For the text-containing cell, return its midpoint in (x, y) coordinate format. 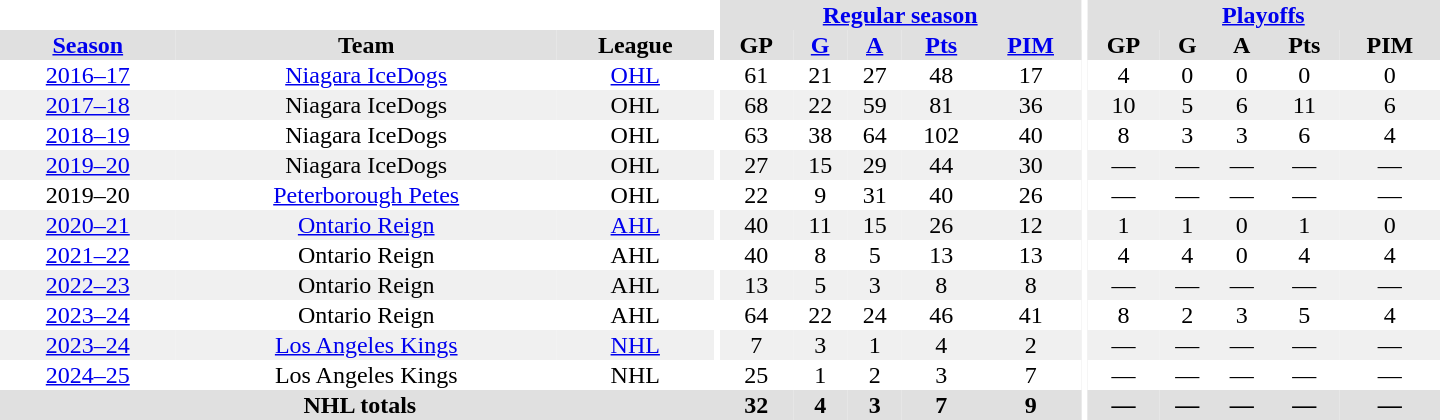
2020–21 (88, 225)
30 (1031, 165)
61 (756, 75)
17 (1031, 75)
League (636, 45)
2016–17 (88, 75)
29 (874, 165)
Playoffs (1264, 15)
68 (756, 105)
38 (820, 135)
102 (942, 135)
32 (756, 405)
24 (874, 315)
2021–22 (88, 255)
48 (942, 75)
10 (1124, 105)
Peterborough Petes (366, 195)
81 (942, 105)
25 (756, 375)
21 (820, 75)
2022–23 (88, 285)
Team (366, 45)
41 (1031, 315)
NHL totals (360, 405)
Season (88, 45)
63 (756, 135)
36 (1031, 105)
44 (942, 165)
12 (1031, 225)
31 (874, 195)
2018–19 (88, 135)
2017–18 (88, 105)
Regular season (900, 15)
59 (874, 105)
2024–25 (88, 375)
46 (942, 315)
